Find where the given text appears and provide that cell's center as [X, Y] coordinate. 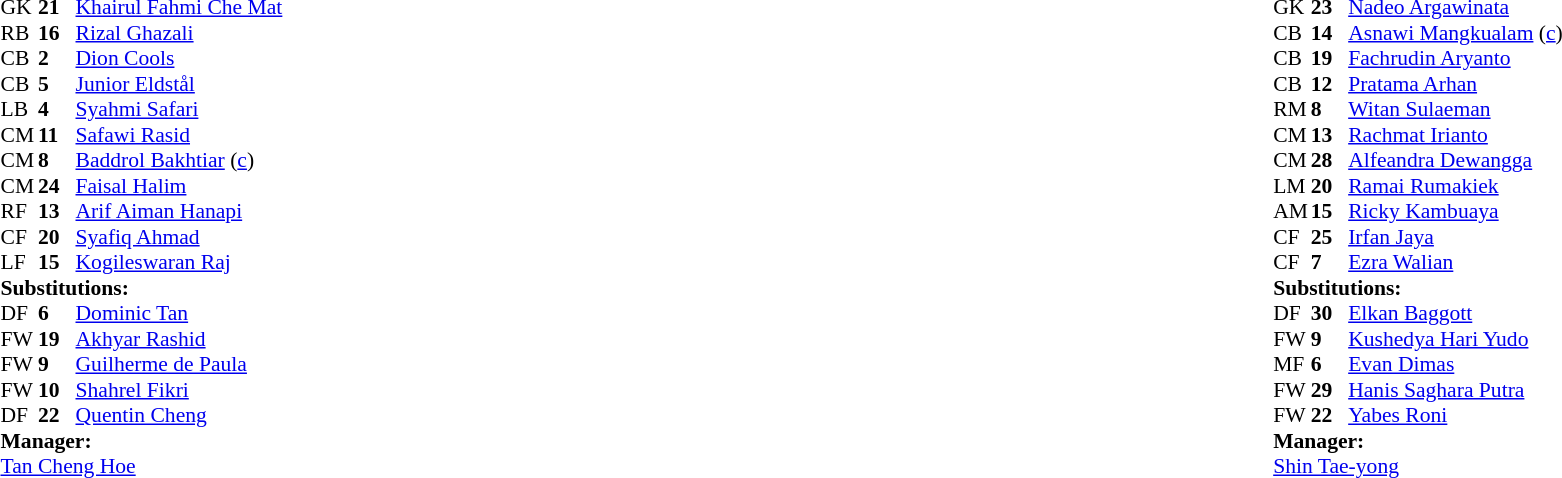
Manager: [141, 441]
24 [57, 186]
Syafiq Ahmad [180, 237]
Syahmi Safari [180, 109]
AM [1292, 211]
RM [1292, 109]
10 [57, 390]
Quentin Cheng [180, 415]
Arif Aiman Hanapi [180, 211]
MF [1292, 365]
5 [57, 84]
25 [1330, 237]
Guilherme de Paula [180, 365]
7 [1330, 263]
Faisal Halim [180, 186]
Junior Eldstål [180, 84]
28 [1330, 161]
RF [19, 211]
LM [1292, 186]
16 [57, 33]
30 [1330, 313]
4 [57, 109]
Kogileswaran Raj [180, 263]
11 [57, 135]
RB [19, 33]
Shahrel Fikri [180, 390]
2 [57, 59]
Safawi Rasid [180, 135]
12 [1330, 84]
LF [19, 263]
Akhyar Rashid [180, 339]
LB [19, 109]
Baddrol Bakhtiar (c) [180, 161]
Substitutions: [141, 288]
Dominic Tan [180, 313]
Rizal Ghazali [180, 33]
Dion Cools [180, 59]
14 [1330, 33]
29 [1330, 390]
